Search for the cell housing the specified text and yield its [X, Y] center coordinate. 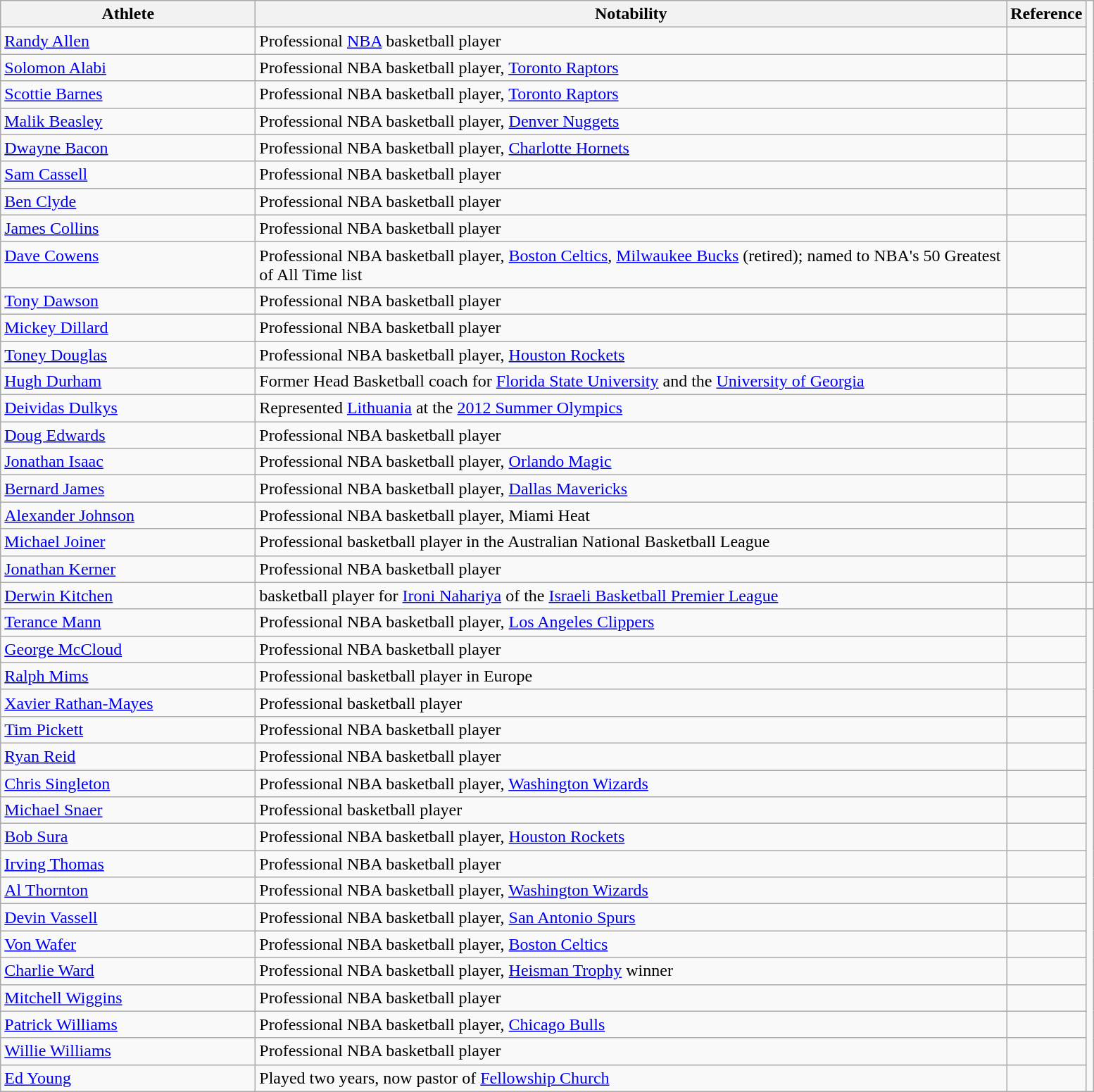
Ralph Mims [128, 676]
Michael Joiner [128, 542]
Professional NBA basketball player, Denver Nuggets [631, 121]
Professional basketball player in Europe [631, 676]
Willie Williams [128, 1051]
Professional NBA basketball player, Heisman Trophy winner [631, 971]
Mickey Dillard [128, 327]
Bob Sura [128, 837]
James Collins [128, 228]
Von Wafer [128, 944]
Terance Mann [128, 622]
Toney Douglas [128, 354]
Alexander Johnson [128, 515]
Notability [631, 14]
Professional NBA basketball player, San Antonio Spurs [631, 917]
Mitchell Wiggins [128, 998]
Played two years, now pastor of Fellowship Church [631, 1078]
Charlie Ward [128, 971]
Deividas Dulkys [128, 408]
Randy Allen [128, 41]
Athlete [128, 14]
Bernard James [128, 489]
Al Thornton [128, 891]
Irving Thomas [128, 864]
Ed Young [128, 1078]
Professional NBA basketball player, Boston Celtics, Milwaukee Bucks (retired); named to NBA's 50 Greatest of All Time list [631, 265]
Ryan Reid [128, 756]
Sam Cassell [128, 175]
Professional NBA basketball player, Charlotte Hornets [631, 148]
Xavier Rathan-Mayes [128, 703]
Derwin Kitchen [128, 596]
Professional basketball player in the Australian National Basketball League [631, 542]
Professional NBA basketball player, Los Angeles Clippers [631, 622]
Chris Singleton [128, 784]
basketball player for Ironi Nahariya of the Israeli Basketball Premier League [631, 596]
Michael Snaer [128, 810]
Professional NBA basketball player, Chicago Bulls [631, 1024]
Jonathan Isaac [128, 462]
George McCloud [128, 649]
Jonathan Kerner [128, 569]
Professional NBA basketball player, Orlando Magic [631, 462]
Professional NBA basketball player, Dallas Mavericks [631, 489]
Dave Cowens [128, 265]
Hugh Durham [128, 382]
Professional NBA basketball player, Boston Celtics [631, 944]
Ben Clyde [128, 201]
Patrick Williams [128, 1024]
Reference [1046, 14]
Represented Lithuania at the 2012 Summer Olympics [631, 408]
Tony Dawson [128, 301]
Doug Edwards [128, 435]
Scottie Barnes [128, 94]
Tim Pickett [128, 729]
Dwayne Bacon [128, 148]
Malik Beasley [128, 121]
Solomon Alabi [128, 68]
Professional NBA basketball player, Miami Heat [631, 515]
Devin Vassell [128, 917]
Former Head Basketball coach for Florida State University and the University of Georgia [631, 382]
